Find where the given text appears and provide that cell's center as [x, y] coordinate. 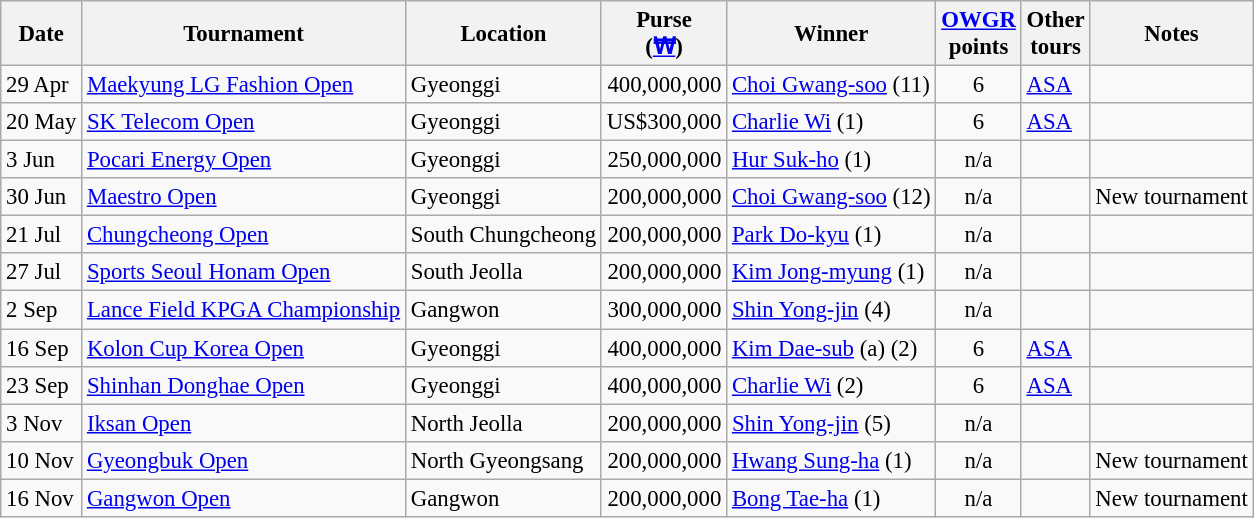
Gangwon Open [244, 498]
23 Sep [42, 385]
Park Do-kyu (1) [832, 235]
SK Telecom Open [244, 122]
Kim Dae-sub (a) (2) [832, 348]
300,000,000 [664, 310]
Chungcheong Open [244, 235]
Kim Jong-myung (1) [832, 273]
250,000,000 [664, 160]
Pocari Energy Open [244, 160]
Maestro Open [244, 197]
Choi Gwang-soo (12) [832, 197]
21 Jul [42, 235]
Purse(₩) [664, 34]
US$300,000 [664, 122]
Shinhan Donghae Open [244, 385]
20 May [42, 122]
27 Jul [42, 273]
Charlie Wi (1) [832, 122]
Winner [832, 34]
North Gyeongsang [503, 460]
10 Nov [42, 460]
16 Sep [42, 348]
30 Jun [42, 197]
Sports Seoul Honam Open [244, 273]
Date [42, 34]
Kolon Cup Korea Open [244, 348]
Notes [1172, 34]
Gyeongbuk Open [244, 460]
29 Apr [42, 85]
South Jeolla [503, 273]
South Chungcheong [503, 235]
Lance Field KPGA Championship [244, 310]
3 Jun [42, 160]
Othertours [1056, 34]
Charlie Wi (2) [832, 385]
Maekyung LG Fashion Open [244, 85]
Tournament [244, 34]
Hwang Sung-ha (1) [832, 460]
3 Nov [42, 423]
Shin Yong-jin (4) [832, 310]
Bong Tae-ha (1) [832, 498]
OWGRpoints [978, 34]
Hur Suk-ho (1) [832, 160]
Iksan Open [244, 423]
Choi Gwang-soo (11) [832, 85]
Shin Yong-jin (5) [832, 423]
North Jeolla [503, 423]
Location [503, 34]
16 Nov [42, 498]
2 Sep [42, 310]
